Scan for the cell matching the given text and deliver its (X, Y) coordinate at center. 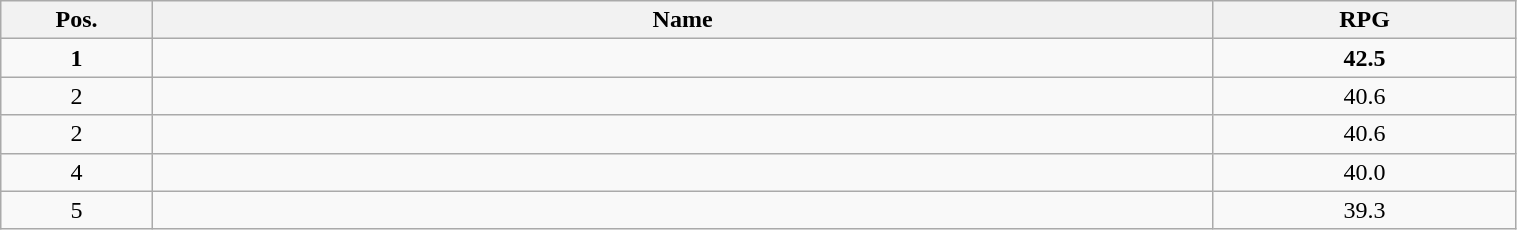
40.0 (1364, 172)
39.3 (1364, 210)
5 (77, 210)
4 (77, 172)
42.5 (1364, 58)
Pos. (77, 20)
1 (77, 58)
RPG (1364, 20)
Name (682, 20)
